Extract the [x, y] coordinate from the center of the cell holding the provided text.  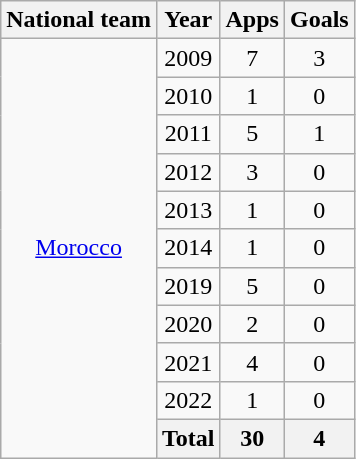
Morocco [79, 248]
2011 [188, 134]
2021 [188, 362]
2020 [188, 324]
Goals [319, 20]
2022 [188, 400]
Year [188, 20]
2013 [188, 210]
7 [252, 58]
2010 [188, 96]
30 [252, 438]
2019 [188, 286]
Apps [252, 20]
Total [188, 438]
2014 [188, 248]
2012 [188, 172]
2 [252, 324]
National team [79, 20]
2009 [188, 58]
